Return the [X, Y] coordinate for the center point of the cell that contains the specified text.  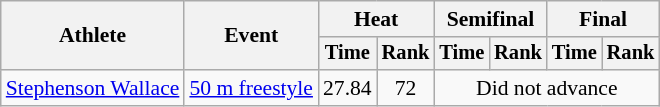
Heat [376, 19]
72 [406, 88]
Athlete [93, 36]
27.84 [348, 88]
Semifinal [490, 19]
Did not advance [546, 88]
Stephenson Wallace [93, 88]
50 m freestyle [251, 88]
Final [603, 19]
Event [251, 36]
